Return the [X, Y] coordinate for the center point of the cell that contains the specified text.  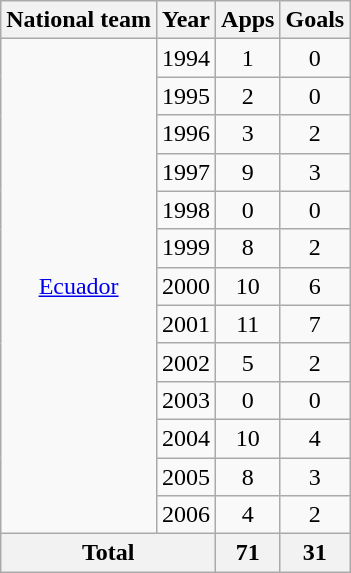
2002 [186, 362]
5 [248, 362]
1996 [186, 134]
9 [248, 172]
Ecuador [79, 286]
National team [79, 20]
2006 [186, 515]
7 [315, 324]
1999 [186, 248]
Total [108, 553]
1994 [186, 58]
6 [315, 286]
31 [315, 553]
71 [248, 553]
2005 [186, 477]
2001 [186, 324]
Goals [315, 20]
1997 [186, 172]
1 [248, 58]
2004 [186, 438]
1998 [186, 210]
Year [186, 20]
1995 [186, 96]
11 [248, 324]
2000 [186, 286]
Apps [248, 20]
2003 [186, 400]
